Locate the cell with the specified text and output its (x, y) center coordinate. 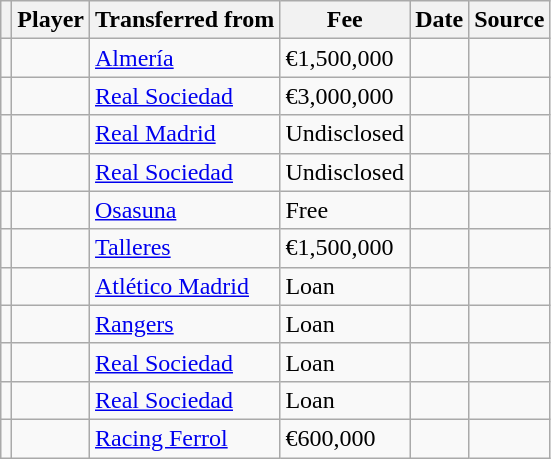
Real Madrid (185, 134)
Talleres (185, 248)
Free (345, 210)
Rangers (185, 324)
€3,000,000 (345, 96)
Source (510, 20)
Almería (185, 58)
Racing Ferrol (185, 438)
Date (440, 20)
Player (51, 20)
Atlético Madrid (185, 286)
Transferred from (185, 20)
Osasuna (185, 210)
Fee (345, 20)
€600,000 (345, 438)
